Scan for the cell matching the given text and deliver its (X, Y) coordinate at center. 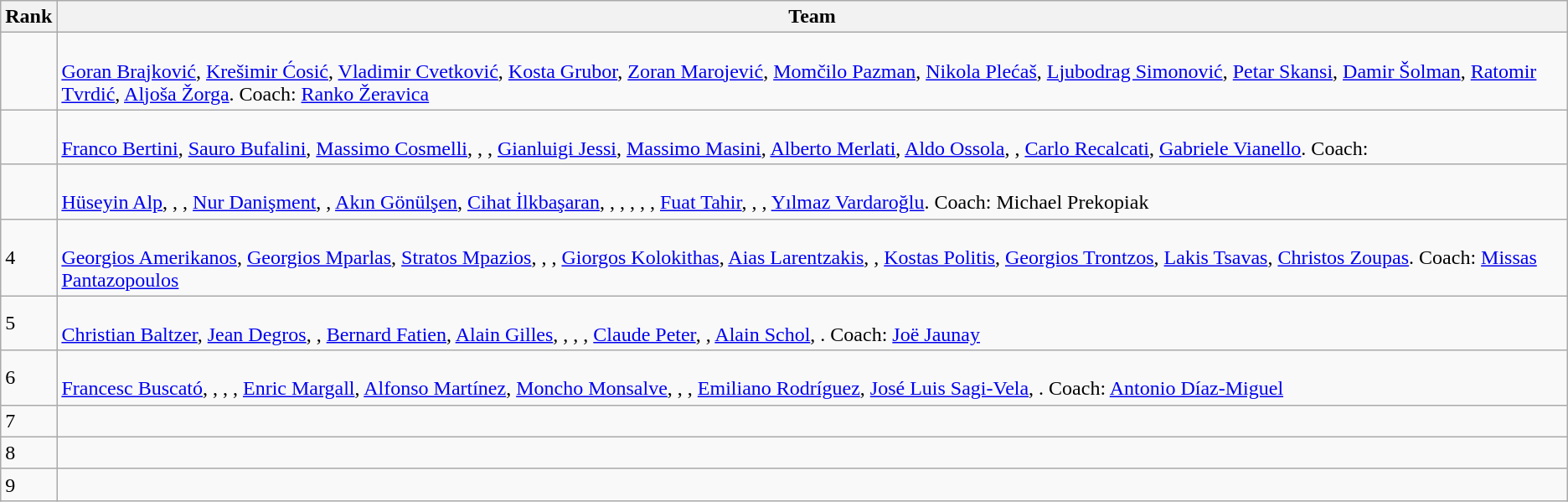
Christian Baltzer, Jean Degros, , Bernard Fatien, Alain Gilles, , , , Claude Peter, , Alain Schol, . Coach: Joë Jaunay (812, 323)
9 (28, 484)
4 (28, 257)
7 (28, 421)
Hüseyin Alp, , , Nur Danişment, , Akın Gönülşen, Cihat İlkbaşaran, , , , , , Fuat Tahir, , , Yılmaz Vardaroğlu. Coach: Michael Prekopiak (812, 191)
Rank (28, 17)
Francesc Buscató, , , , Enric Margall, Alfonso Martínez, Moncho Monsalve, , , Emiliano Rodríguez, José Luis Sagi-Vela, . Coach: Antonio Díaz-Miguel (812, 377)
6 (28, 377)
Team (812, 17)
5 (28, 323)
8 (28, 453)
